Locate the cell with the specified text and output its [x, y] center coordinate. 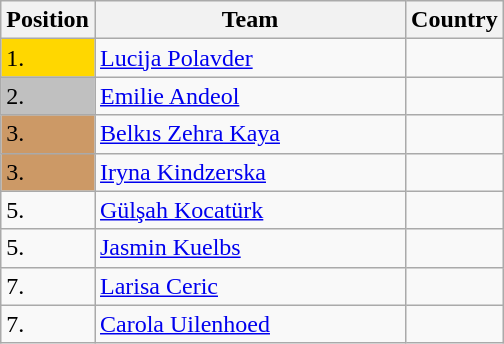
Gülşah Kocatürk [250, 210]
Iryna Kindzerska [250, 172]
Lucija Polavder [250, 58]
Emilie Andeol [250, 96]
Position [48, 20]
Country [455, 20]
Carola Uilenhoed [250, 324]
Belkıs Zehra Kaya [250, 134]
1. [48, 58]
Jasmin Kuelbs [250, 248]
2. [48, 96]
Larisa Ceric [250, 286]
Team [250, 20]
